Return [X, Y] of the center of cell containing provided text 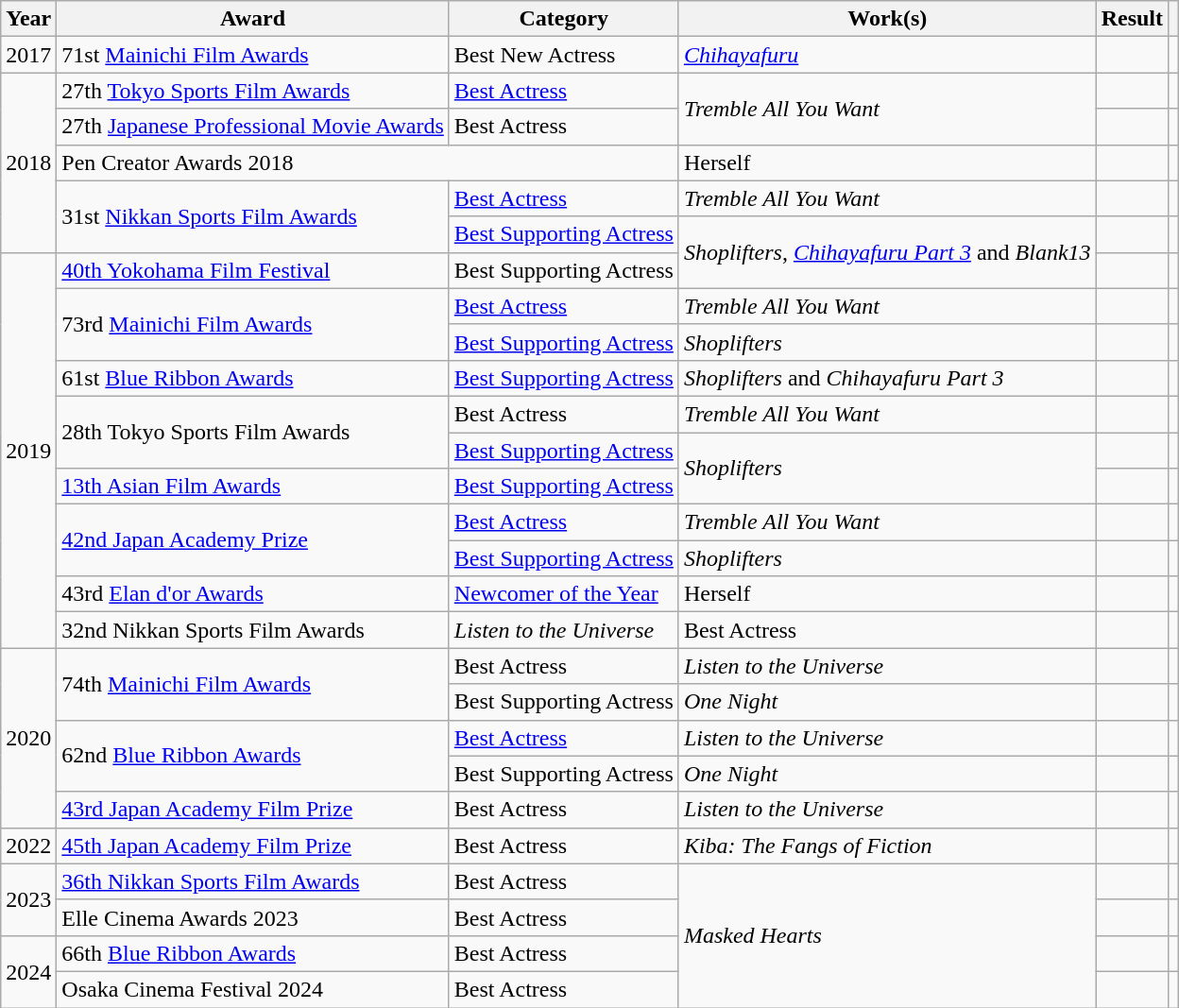
31st Nikkan Sports Film Awards [253, 216]
45th Japan Academy Film Prize [253, 846]
43rd Elan d'or Awards [253, 594]
Chihayafuru [887, 55]
71st Mainichi Film Awards [253, 55]
2018 [28, 162]
28th Tokyo Sports Film Awards [253, 432]
27th Japanese Professional Movie Awards [253, 127]
2017 [28, 55]
Best New Actress [563, 55]
2020 [28, 738]
32nd Nikkan Sports Film Awards [253, 630]
2022 [28, 846]
40th Yokohama Film Festival [253, 270]
Shoplifters, Chihayafuru Part 3 and Blank13 [887, 252]
62nd Blue Ribbon Awards [253, 756]
Category [563, 19]
Newcomer of the Year [563, 594]
27th Tokyo Sports Film Awards [253, 91]
13th Asian Film Awards [253, 487]
2019 [28, 450]
2023 [28, 899]
Osaka Cinema Festival 2024 [253, 989]
Work(s) [887, 19]
2024 [28, 971]
36th Nikkan Sports Film Awards [253, 881]
Shoplifters and Chihayafuru Part 3 [887, 378]
73rd Mainichi Film Awards [253, 324]
Result [1132, 19]
74th Mainichi Film Awards [253, 684]
Pen Creator Awards 2018 [368, 162]
Award [253, 19]
42nd Japan Academy Prize [253, 540]
Kiba: The Fangs of Fiction [887, 846]
Year [28, 19]
66th Blue Ribbon Awards [253, 953]
61st Blue Ribbon Awards [253, 378]
Masked Hearts [887, 935]
43rd Japan Academy Film Prize [253, 810]
Elle Cinema Awards 2023 [253, 917]
